From the cell containing the given text, extract its center point as [x, y] coordinate. 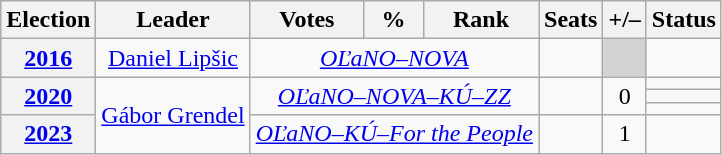
2016 [48, 58]
1 [624, 134]
% [394, 20]
OĽaNO–KÚ–For the People [394, 134]
0 [624, 96]
Rank [482, 20]
Daniel Lipšic [173, 58]
2023 [48, 134]
+/– [624, 20]
OĽaNO–NOVA [394, 58]
Status [684, 20]
Leader [173, 20]
Election [48, 20]
OĽaNO–NOVA–KÚ–ZZ [394, 96]
Gábor Grendel [173, 115]
2020 [48, 96]
Seats [571, 20]
Votes [306, 20]
